Determine the (X, Y) coordinate at the center of the cell enclosing the given text.  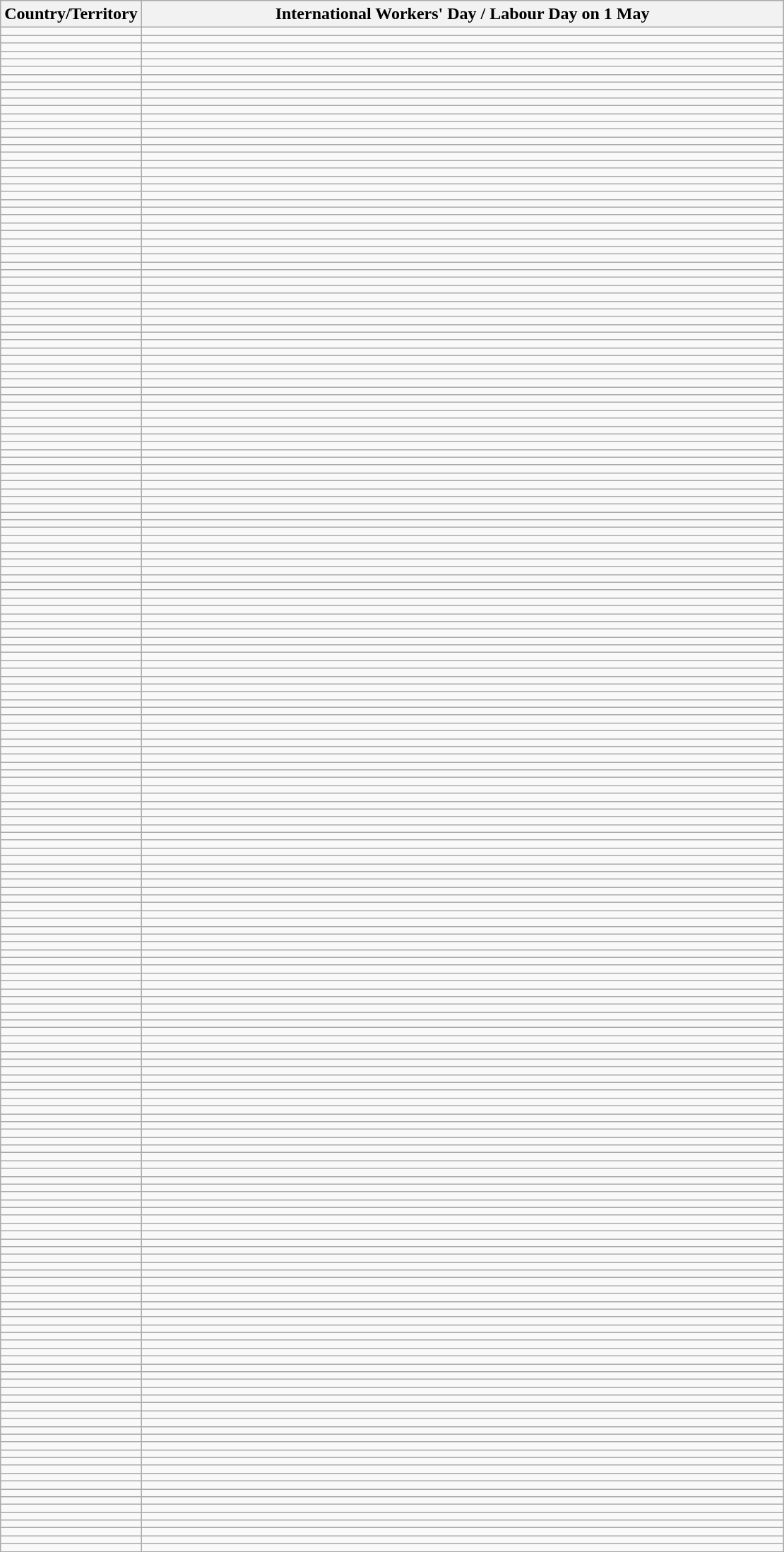
International Workers' Day / Labour Day on 1 May (462, 14)
Country/Territory (71, 14)
